Search for the cell housing the specified text and yield its [x, y] center coordinate. 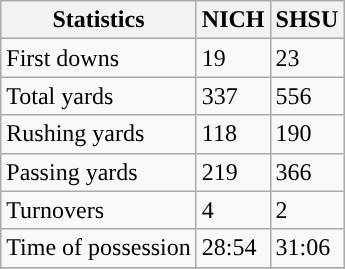
4 [233, 210]
Rushing yards [99, 134]
219 [233, 172]
31:06 [307, 248]
118 [233, 134]
190 [307, 134]
Passing yards [99, 172]
23 [307, 58]
28:54 [233, 248]
Time of possession [99, 248]
SHSU [307, 20]
366 [307, 172]
First downs [99, 58]
2 [307, 210]
19 [233, 58]
Turnovers [99, 210]
Total yards [99, 96]
NICH [233, 20]
Statistics [99, 20]
337 [233, 96]
556 [307, 96]
